Output the (x, y) coordinate of the center of the cell containing the given text.  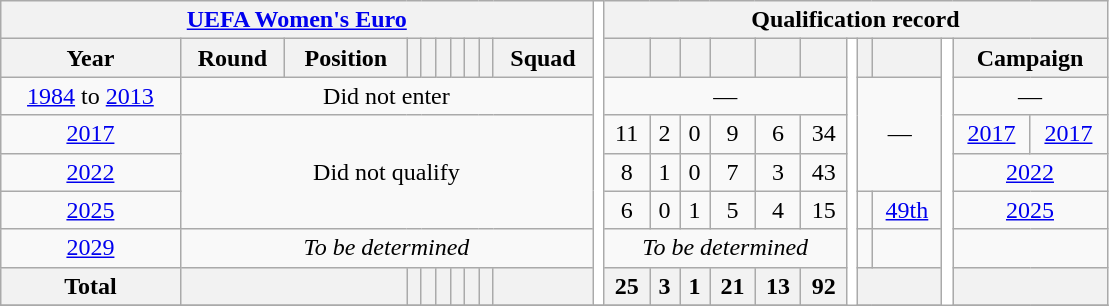
Did not qualify (386, 172)
Squad (543, 58)
2029 (90, 248)
UEFA Women's Euro (297, 20)
5 (733, 210)
7 (733, 172)
4 (778, 210)
25 (627, 286)
Campaign (1030, 58)
34 (824, 134)
92 (824, 286)
9 (733, 134)
15 (824, 210)
Position (346, 58)
8 (627, 172)
21 (733, 286)
Year (90, 58)
Round (232, 58)
Qualification record (856, 20)
49th (907, 210)
43 (824, 172)
Total (90, 286)
1984 to 2013 (90, 96)
Did not enter (386, 96)
11 (627, 134)
2 (665, 134)
13 (778, 286)
